Return (X, Y) of the center of cell containing provided text 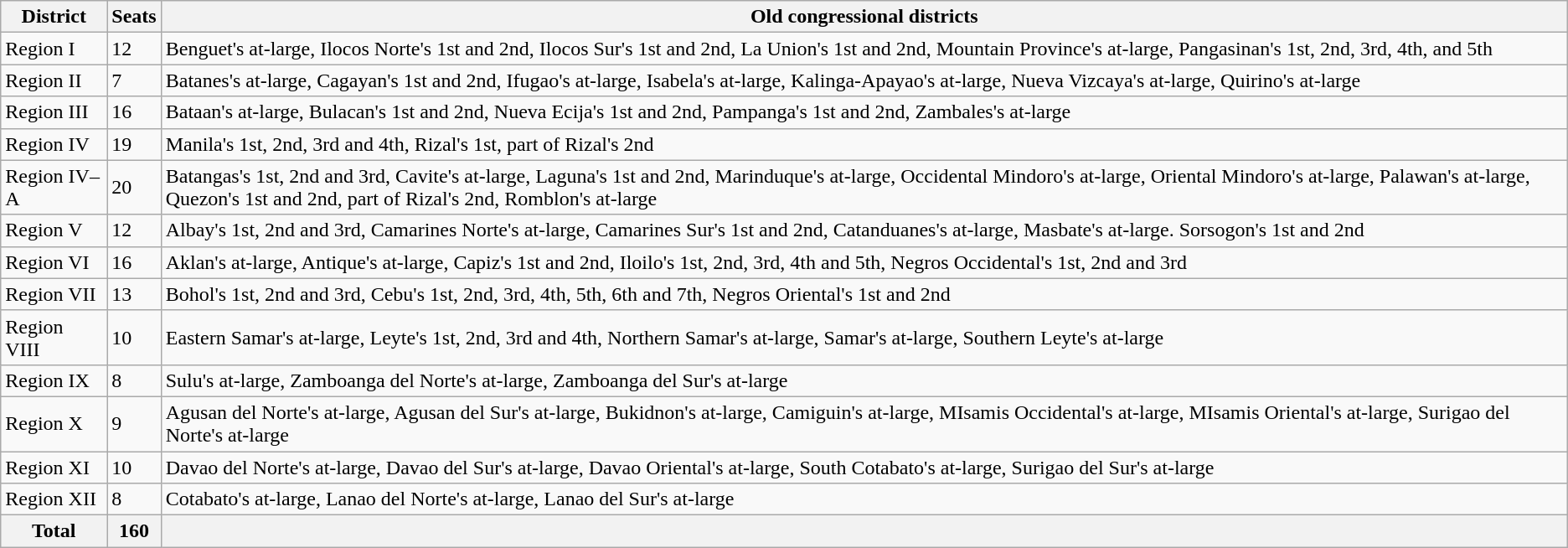
Region VIII (54, 337)
Region XII (54, 499)
Region I (54, 49)
Region IV–A (54, 188)
7 (134, 80)
9 (134, 424)
Total (54, 531)
Region VII (54, 294)
Bataan's at-large, Bulacan's 1st and 2nd, Nueva Ecija's 1st and 2nd, Pampanga's 1st and 2nd, Zambales's at-large (864, 112)
20 (134, 188)
Old congressional districts (864, 17)
Albay's 1st, 2nd and 3rd, Camarines Norte's at-large, Camarines Sur's 1st and 2nd, Catanduanes's at-large, Masbate's at-large. Sorsogon's 1st and 2nd (864, 230)
Aklan's at-large, Antique's at-large, Capiz's 1st and 2nd, Iloilo's 1st, 2nd, 3rd, 4th and 5th, Negros Occidental's 1st, 2nd and 3rd (864, 262)
Cotabato's at-large, Lanao del Norte's at-large, Lanao del Sur's at-large (864, 499)
Region V (54, 230)
Region VI (54, 262)
Sulu's at-large, Zamboanga del Norte's at-large, Zamboanga del Sur's at-large (864, 380)
160 (134, 531)
Manila's 1st, 2nd, 3rd and 4th, Rizal's 1st, part of Rizal's 2nd (864, 144)
Bohol's 1st, 2nd and 3rd, Cebu's 1st, 2nd, 3rd, 4th, 5th, 6th and 7th, Negros Oriental's 1st and 2nd (864, 294)
19 (134, 144)
Seats (134, 17)
Region III (54, 112)
Region XI (54, 467)
District (54, 17)
Region IV (54, 144)
Region II (54, 80)
Eastern Samar's at-large, Leyte's 1st, 2nd, 3rd and 4th, Northern Samar's at-large, Samar's at-large, Southern Leyte's at-large (864, 337)
13 (134, 294)
Region X (54, 424)
Region IX (54, 380)
Davao del Norte's at-large, Davao del Sur's at-large, Davao Oriental's at-large, South Cotabato's at-large, Surigao del Sur's at-large (864, 467)
